Identify which cell holds the provided text, then report its [X, Y] central coordinate. 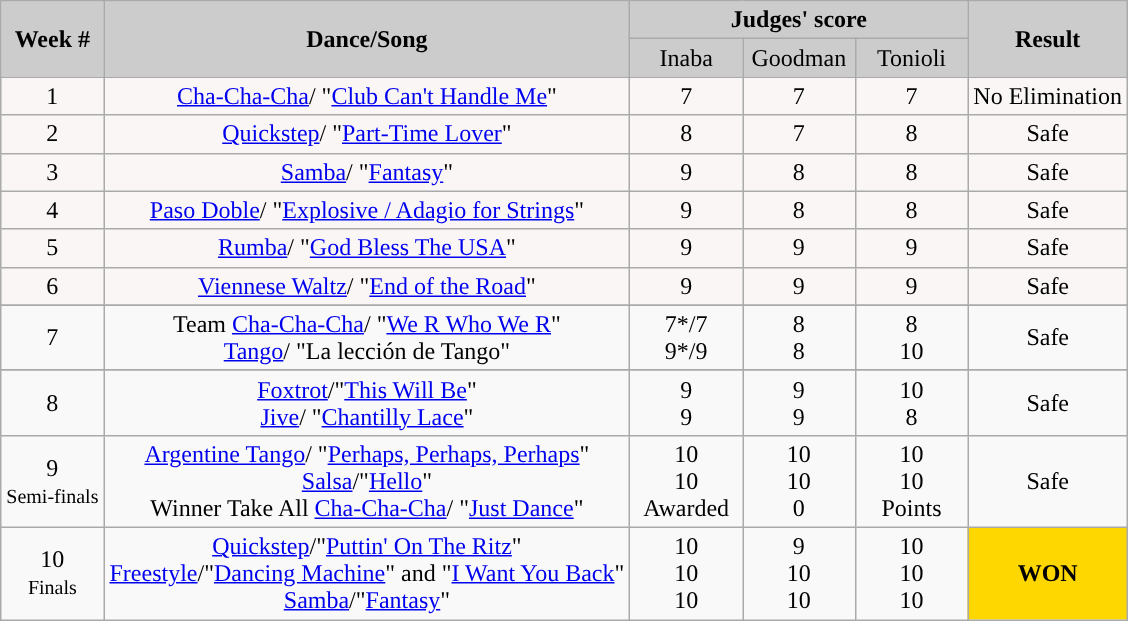
4 [52, 210]
Judges' score [799, 20]
Foxtrot/"This Will Be"Jive/ "Chantilly Lace" [367, 402]
108 [912, 402]
9Semi-finals [52, 481]
Quickstep/ "Part-Time Lover" [367, 134]
10100 [798, 481]
Goodman [798, 58]
WON [1048, 573]
Week # [52, 39]
10Finals [52, 573]
Argentine Tango/ "Perhaps, Perhaps, Perhaps"Salsa/"Hello"Winner Take All Cha-Cha-Cha/ "Just Dance" [367, 481]
Rumba/ "God Bless The USA" [367, 248]
1010Points [912, 481]
Samba/ "Fantasy" [367, 172]
7*/79*/9 [686, 338]
Viennese Waltz/ "End of the Road" [367, 286]
Paso Doble/ "Explosive / Adagio for Strings" [367, 210]
Quickstep/"Puttin' On The Ritz"Freestyle/"Dancing Machine" and "I Want You Back"Samba/"Fantasy" [367, 573]
Dance/Song [367, 39]
88 [798, 338]
1 [52, 96]
Team Cha-Cha-Cha/ "We R Who We R"Tango/ "La lección de Tango" [367, 338]
810 [912, 338]
2 [52, 134]
3 [52, 172]
No Elimination [1048, 96]
5 [52, 248]
91010 [798, 573]
Inaba [686, 58]
1010Awarded [686, 481]
6 [52, 286]
Cha-Cha-Cha/ "Club Can't Handle Me" [367, 96]
Result [1048, 39]
Tonioli [912, 58]
